Detect which cell encompasses the target text, then output its [X, Y] center coordinate. 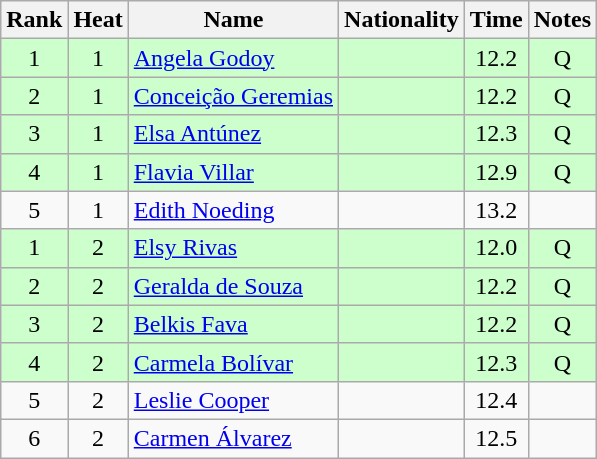
Rank [34, 20]
Time [496, 20]
Conceição Geremias [233, 96]
12.0 [496, 248]
Nationality [402, 20]
Elsy Rivas [233, 248]
Geralda de Souza [233, 286]
Leslie Cooper [233, 400]
Angela Godoy [233, 58]
Carmen Álvarez [233, 438]
Belkis Fava [233, 324]
13.2 [496, 210]
Notes [562, 20]
12.4 [496, 400]
Edith Noeding [233, 210]
Heat [98, 20]
Elsa Antúnez [233, 134]
12.9 [496, 172]
6 [34, 438]
12.5 [496, 438]
Carmela Bolívar [233, 362]
Name [233, 20]
Flavia Villar [233, 172]
